Capture the cell that displays the provided text and extract its (X, Y) central coordinate. 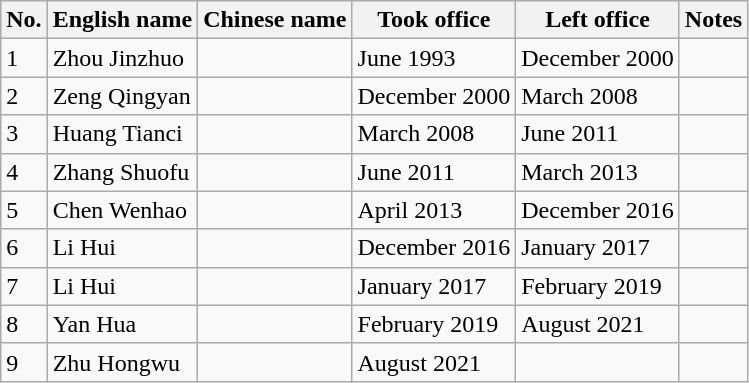
English name (122, 20)
Chen Wenhao (122, 210)
April 2013 (434, 210)
March 2013 (598, 172)
Notes (713, 20)
June 1993 (434, 58)
3 (24, 134)
2 (24, 96)
Zhu Hongwu (122, 362)
Yan Hua (122, 324)
Chinese name (275, 20)
Zhou Jinzhuo (122, 58)
7 (24, 286)
Zeng Qingyan (122, 96)
8 (24, 324)
4 (24, 172)
1 (24, 58)
Zhang Shuofu (122, 172)
5 (24, 210)
Took office (434, 20)
9 (24, 362)
6 (24, 248)
Left office (598, 20)
No. (24, 20)
Huang Tianci (122, 134)
